Scan for the cell matching the given text and deliver its (x, y) coordinate at center. 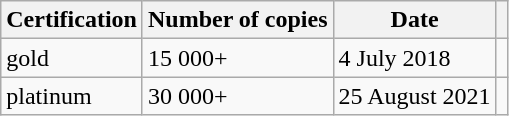
Date (414, 20)
gold (72, 58)
platinum (72, 96)
Number of copies (238, 20)
30 000+ (238, 96)
25 August 2021 (414, 96)
15 000+ (238, 58)
4 July 2018 (414, 58)
Certification (72, 20)
